Detect which cell encompasses the target text, then output its (X, Y) center coordinate. 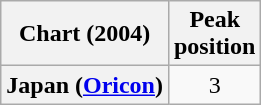
3 (214, 85)
Japan (Oricon) (85, 85)
Chart (2004) (85, 34)
Peakposition (214, 34)
